Provide the [x, y] coordinate of the cell's center where the given text is located.  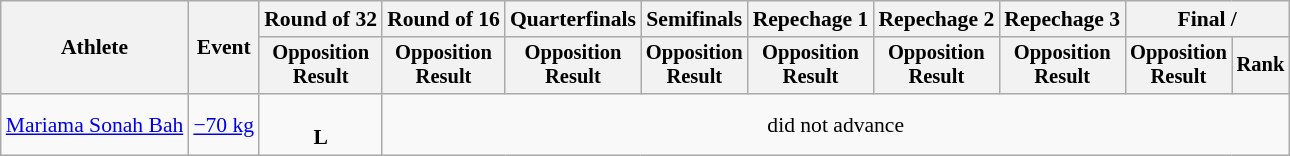
Rank [1261, 66]
Event [224, 48]
L [320, 124]
Athlete [95, 48]
Repechage 2 [936, 19]
Repechage 1 [811, 19]
did not advance [836, 124]
Quarterfinals [573, 19]
Round of 32 [320, 19]
Round of 16 [444, 19]
Semifinals [694, 19]
Final / [1207, 19]
Repechage 3 [1062, 19]
−70 kg [224, 124]
Mariama Sonah Bah [95, 124]
